Search for the cell housing the specified text and yield its (X, Y) center coordinate. 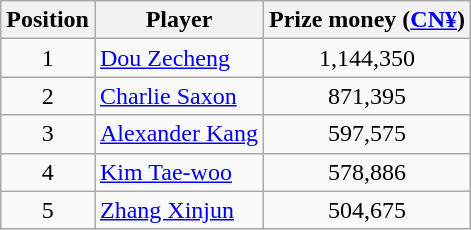
871,395 (368, 96)
Dou Zecheng (178, 58)
Prize money (CN¥) (368, 20)
4 (48, 172)
504,675 (368, 210)
578,886 (368, 172)
1,144,350 (368, 58)
3 (48, 134)
Alexander Kang (178, 134)
1 (48, 58)
2 (48, 96)
5 (48, 210)
597,575 (368, 134)
Charlie Saxon (178, 96)
Zhang Xinjun (178, 210)
Position (48, 20)
Kim Tae-woo (178, 172)
Player (178, 20)
